Capture the cell that displays the provided text and extract its [x, y] central coordinate. 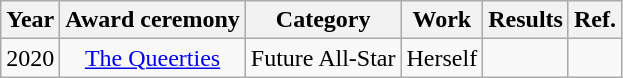
Results [526, 20]
Herself [442, 58]
Future All-Star [323, 58]
2020 [30, 58]
Work [442, 20]
Year [30, 20]
Category [323, 20]
Ref. [594, 20]
Award ceremony [152, 20]
The Queerties [152, 58]
